Identify which cell holds the provided text, then report its [x, y] central coordinate. 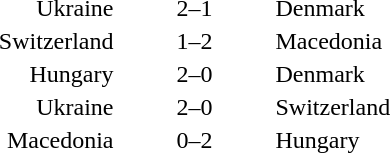
1–2 [194, 41]
